Locate the cell with the specified text and output its (X, Y) center coordinate. 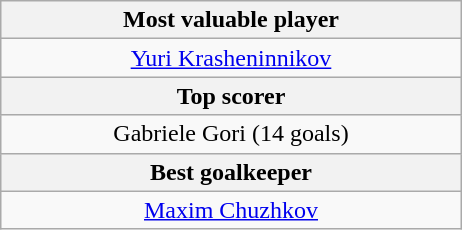
Most valuable player (230, 20)
Best goalkeeper (230, 172)
Gabriele Gori (14 goals) (230, 134)
Yuri Krasheninnikov (230, 58)
Maxim Chuzhkov (230, 210)
Top scorer (230, 96)
